Return the [x, y] coordinate for the center point of the cell that contains the specified text.  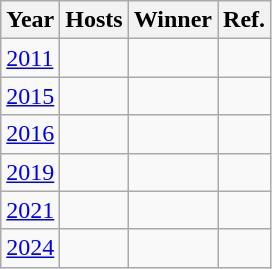
2019 [30, 172]
Hosts [94, 20]
Year [30, 20]
2024 [30, 248]
2016 [30, 134]
Ref. [244, 20]
2021 [30, 210]
Winner [172, 20]
2015 [30, 96]
2011 [30, 58]
